Search for the cell housing the specified text and yield its [X, Y] center coordinate. 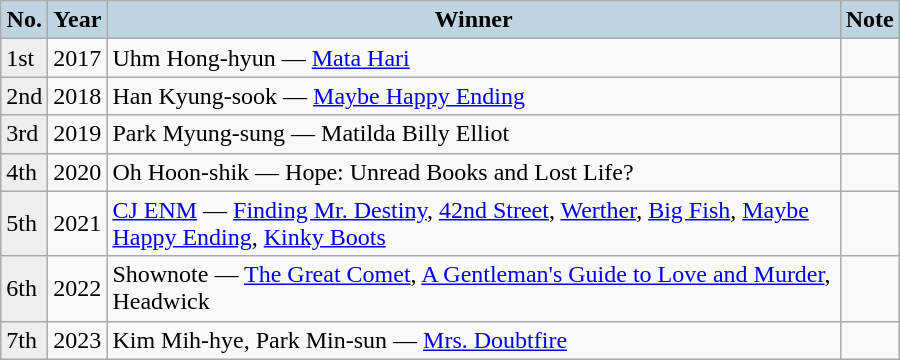
No. [24, 20]
Kim Mih-hye, Park Min-sun — Mrs. Doubtfire [474, 340]
2020 [78, 172]
Han Kyung-sook — Maybe Happy Ending [474, 96]
2021 [78, 224]
Uhm Hong-hyun — Mata Hari [474, 58]
2nd [24, 96]
Note [870, 20]
3rd [24, 134]
2019 [78, 134]
6th [24, 288]
2022 [78, 288]
2018 [78, 96]
Oh Hoon-shik — Hope: Unread Books and Lost Life? [474, 172]
2023 [78, 340]
4th [24, 172]
Shownote — The Great Comet, A Gentleman's Guide to Love and Murder, Headwick [474, 288]
Winner [474, 20]
2017 [78, 58]
7th [24, 340]
1st [24, 58]
Park Myung-sung — Matilda Billy Elliot [474, 134]
CJ ENM — Finding Mr. Destiny, 42nd Street, Werther, Big Fish, Maybe Happy Ending, Kinky Boots [474, 224]
5th [24, 224]
Year [78, 20]
